Detect which cell encompasses the target text, then output its (X, Y) center coordinate. 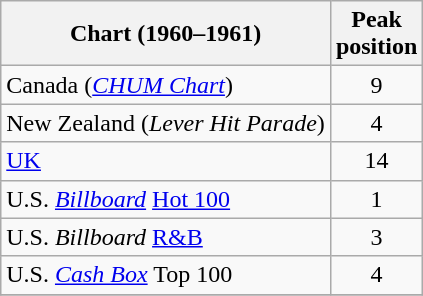
Canada (CHUM Chart) (166, 85)
9 (376, 85)
Chart (1960–1961) (166, 34)
U.S. Billboard Hot 100 (166, 199)
New Zealand (Lever Hit Parade) (166, 123)
Peakposition (376, 34)
14 (376, 161)
3 (376, 237)
U.S. Billboard R&B (166, 237)
1 (376, 199)
UK (166, 161)
U.S. Cash Box Top 100 (166, 275)
